Extract the (x, y) coordinate from the center of the cell holding the provided text.  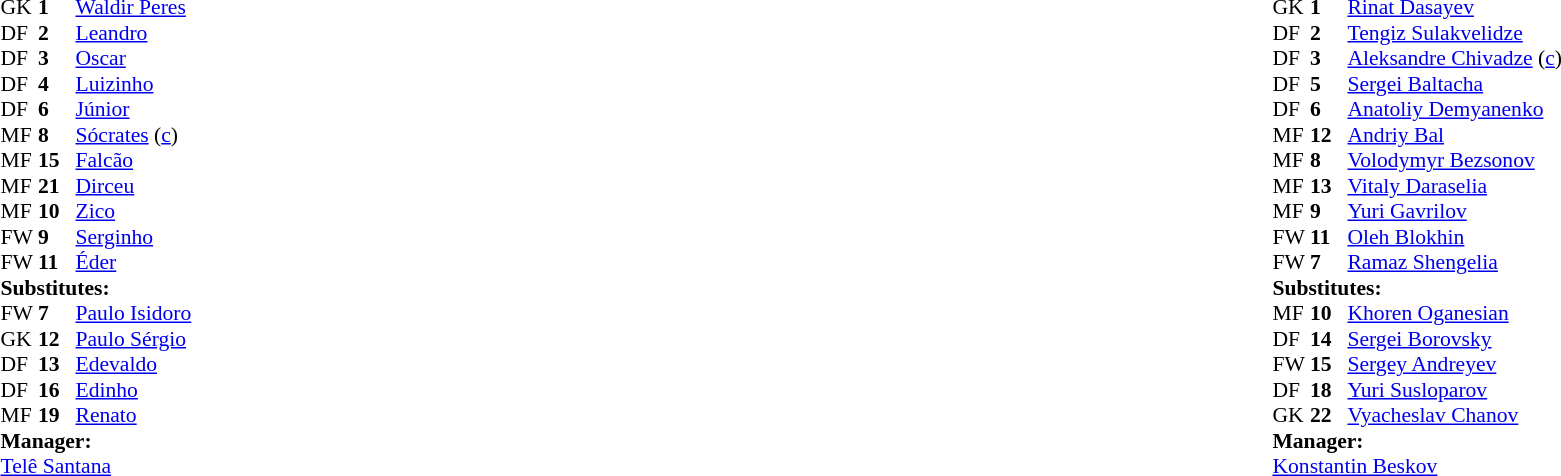
Júnior (134, 109)
14 (1329, 339)
Edevaldo (134, 365)
Renato (134, 415)
4 (57, 84)
Substitutes: (96, 288)
Dirceu (134, 186)
Serginho (134, 237)
16 (57, 390)
Paulo Isidoro (134, 313)
19 (57, 415)
21 (57, 186)
Éder (134, 263)
22 (1329, 415)
Zico (134, 211)
Edinho (134, 390)
Sócrates (c) (134, 135)
Oscar (134, 59)
Luizinho (134, 84)
Manager: (96, 441)
Leandro (134, 33)
5 (1329, 84)
18 (1329, 390)
Paulo Sérgio (134, 339)
Falcão (134, 161)
